Find where the given text appears and provide that cell's center as (X, Y) coordinate. 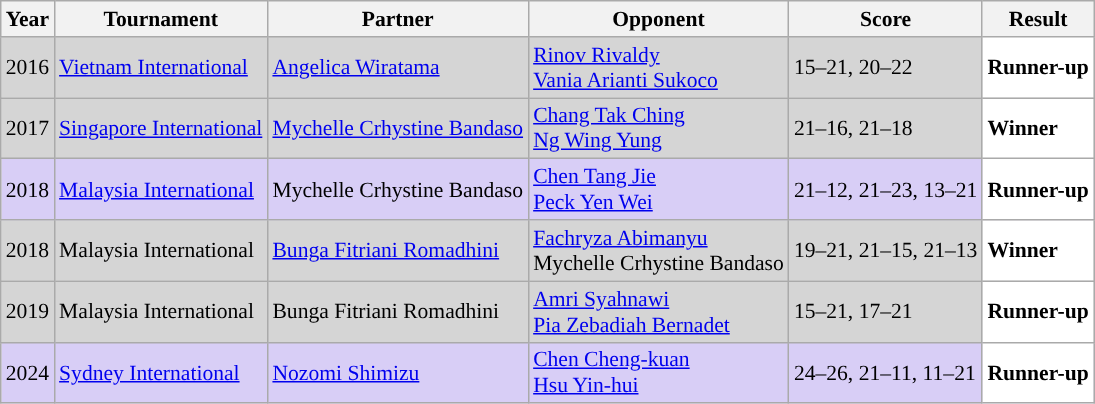
Sydney International (160, 372)
Chen Cheng-kuan Hsu Yin-hui (658, 372)
Fachryza Abimanyu Mychelle Crhystine Bandaso (658, 250)
Rinov Rivaldy Vania Arianti Sukoco (658, 68)
2019 (28, 312)
Opponent (658, 19)
Tournament (160, 19)
Chang Tak Ching Ng Wing Yung (658, 128)
Vietnam International (160, 68)
Partner (398, 19)
Nozomi Shimizu (398, 372)
Chen Tang Jie Peck Yen Wei (658, 190)
2016 (28, 68)
19–21, 21–15, 21–13 (886, 250)
21–12, 21–23, 13–21 (886, 190)
15–21, 17–21 (886, 312)
Result (1038, 19)
21–16, 21–18 (886, 128)
15–21, 20–22 (886, 68)
Score (886, 19)
Singapore International (160, 128)
24–26, 21–11, 11–21 (886, 372)
Angelica Wiratama (398, 68)
2024 (28, 372)
Year (28, 19)
Amri Syahnawi Pia Zebadiah Bernadet (658, 312)
2017 (28, 128)
